Provide the [x, y] coordinate of the cell's center where the given text is located.  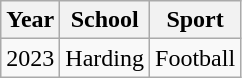
2023 [30, 58]
Football [196, 58]
Year [30, 20]
Harding [105, 58]
Sport [196, 20]
School [105, 20]
